Locate the cell with the specified text and output its (X, Y) center coordinate. 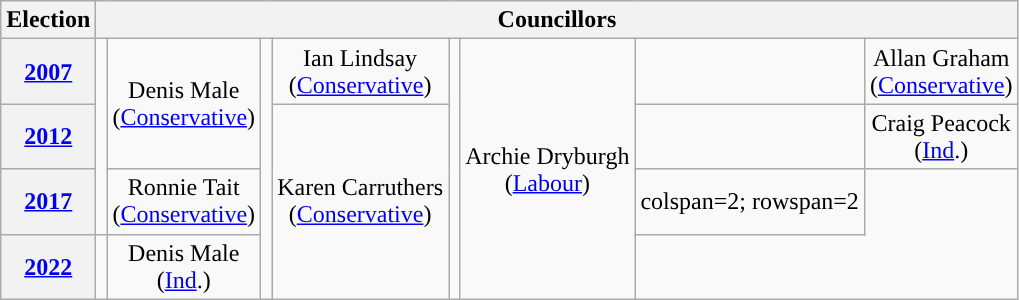
Craig Peacock(Ind.) (941, 136)
colspan=2; rowspan=2 (750, 202)
Ronnie Tait(Conservative) (184, 202)
2022 (48, 266)
Denis Male(Conservative) (184, 104)
Election (48, 20)
2012 (48, 136)
Denis Male(Ind.) (184, 266)
Ian Lindsay(Conservative) (360, 72)
Councillors (557, 20)
2007 (48, 72)
2017 (48, 202)
Archie Dryburgh(Labour) (548, 169)
Karen Carruthers(Conservative) (360, 202)
Allan Graham(Conservative) (941, 72)
